Detect which cell encompasses the target text, then output its (X, Y) center coordinate. 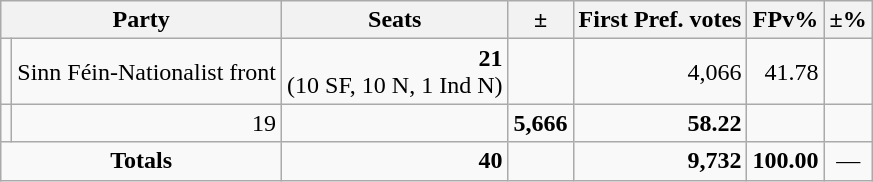
5,666 (540, 123)
4,066 (660, 72)
First Pref. votes (660, 20)
Party (142, 20)
100.00 (786, 161)
Sinn Féin-Nationalist front (147, 72)
— (848, 161)
21(10 SF, 10 N, 1 Ind N) (395, 72)
FPv% (786, 20)
19 (147, 123)
Seats (395, 20)
± (540, 20)
9,732 (660, 161)
40 (395, 161)
±% (848, 20)
41.78 (786, 72)
58.22 (660, 123)
Totals (142, 161)
